Return [x, y] of the center of cell containing provided text 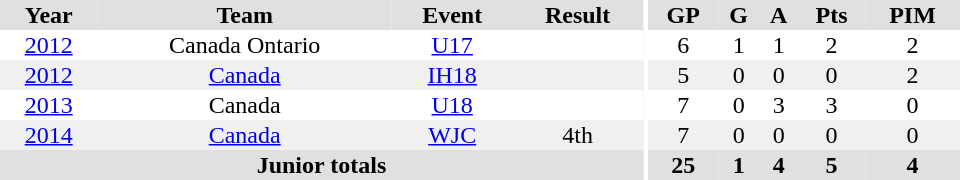
U17 [452, 45]
2014 [48, 135]
2013 [48, 105]
Team [244, 15]
Pts [832, 15]
4th [578, 135]
Junior totals [322, 165]
PIM [912, 15]
IH18 [452, 75]
Canada Ontario [244, 45]
Result [578, 15]
Event [452, 15]
WJC [452, 135]
GP [684, 15]
25 [684, 165]
A [778, 15]
6 [684, 45]
Year [48, 15]
G [738, 15]
U18 [452, 105]
